Capture the cell that displays the provided text and extract its (X, Y) central coordinate. 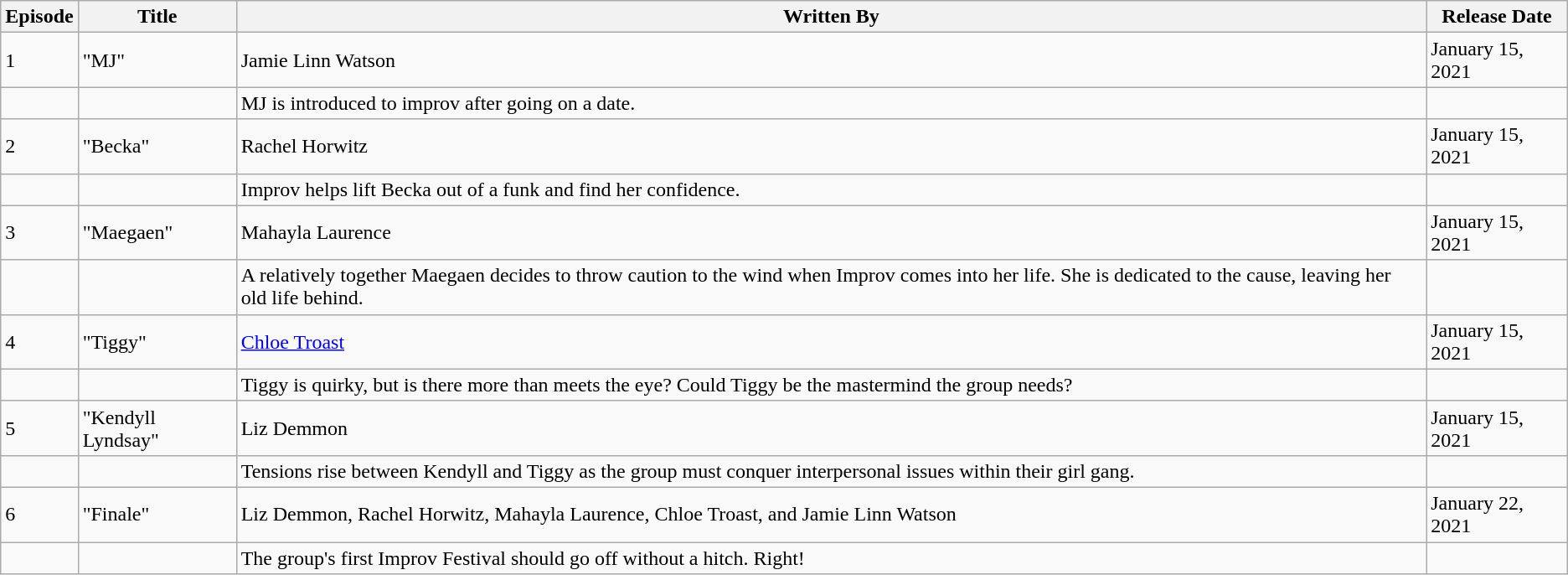
Mahayla Laurence (831, 233)
"Becka" (157, 146)
4 (39, 342)
Liz Demmon (831, 427)
6 (39, 515)
1 (39, 60)
5 (39, 427)
Rachel Horwitz (831, 146)
Written By (831, 17)
The group's first Improv Festival should go off without a hitch. Right! (831, 557)
Release Date (1498, 17)
"Tiggy" (157, 342)
Jamie Linn Watson (831, 60)
Tiggy is quirky, but is there more than meets the eye? Could Tiggy be the mastermind the group needs? (831, 385)
MJ is introduced to improv after going on a date. (831, 103)
Title (157, 17)
Chloe Troast (831, 342)
"Finale" (157, 515)
2 (39, 146)
"Maegaen" (157, 233)
"Kendyll Lyndsay" (157, 427)
3 (39, 233)
Liz Demmon, Rachel Horwitz, Mahayla Laurence, Chloe Troast, and Jamie Linn Watson (831, 515)
"MJ" (157, 60)
Episode (39, 17)
Tensions rise between Kendyll and Tiggy as the group must conquer interpersonal issues within their girl gang. (831, 471)
January 22, 2021 (1498, 515)
Improv helps lift Becka out of a funk and find her confidence. (831, 189)
